Determine the [X, Y] coordinate at the center of the cell enclosing the given text.  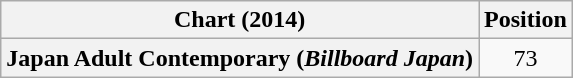
Chart (2014) [240, 20]
Japan Adult Contemporary (Billboard Japan) [240, 58]
73 [526, 58]
Position [526, 20]
